Identify which cell holds the provided text, then report its [x, y] central coordinate. 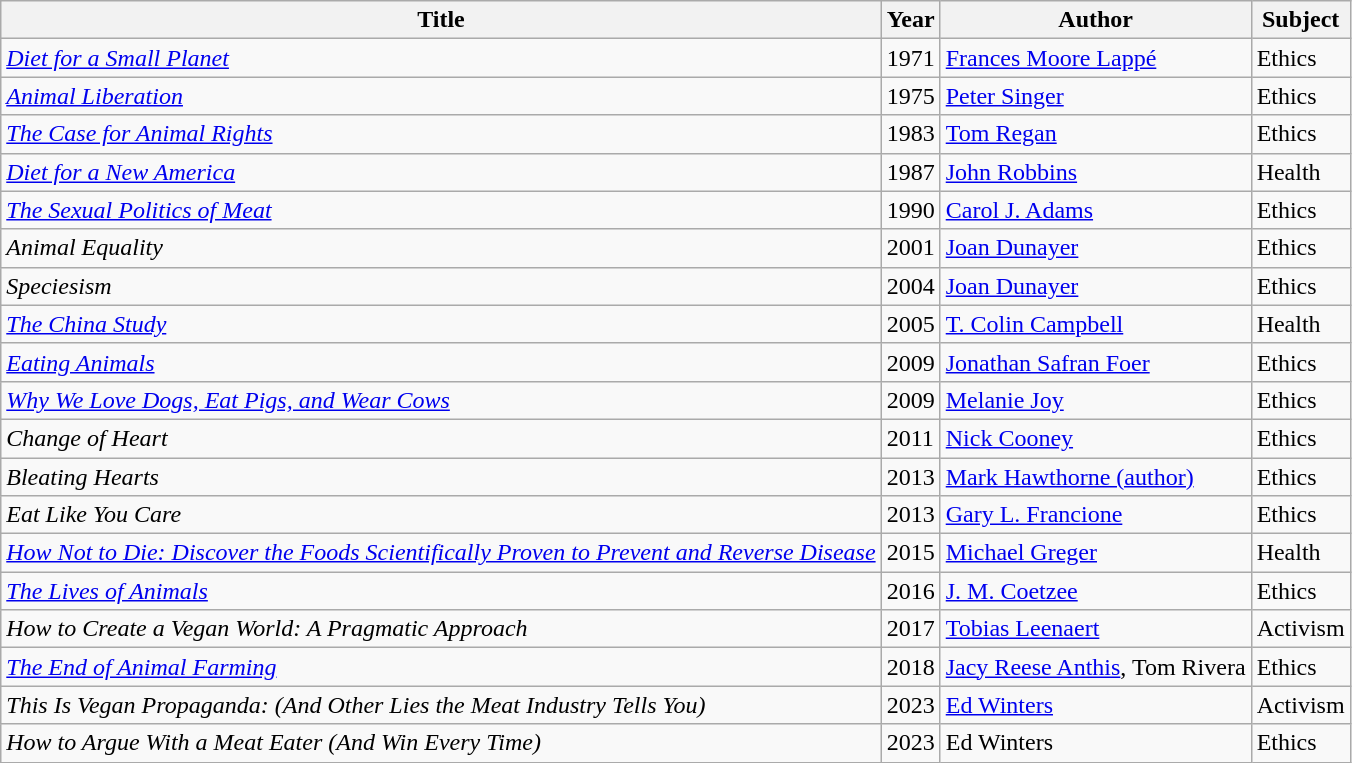
Diet for a Small Planet [441, 58]
2005 [910, 324]
Eating Animals [441, 362]
How Not to Die: Discover the Foods Scientifically Proven to Prevent and Reverse Disease [441, 553]
Jonathan Safran Foer [1096, 362]
John Robbins [1096, 172]
Melanie Joy [1096, 400]
Change of Heart [441, 438]
2016 [910, 591]
Subject [1300, 20]
Nick Cooney [1096, 438]
2004 [910, 286]
2018 [910, 667]
How to Create a Vegan World: A Pragmatic Approach [441, 629]
2015 [910, 553]
Michael Greger [1096, 553]
J. M. Coetzee [1096, 591]
Author [1096, 20]
1971 [910, 58]
Frances Moore Lappé [1096, 58]
Animal Liberation [441, 96]
Jacy Reese Anthis, Tom Rivera [1096, 667]
1990 [910, 210]
The China Study [441, 324]
The End of Animal Farming [441, 667]
Diet for a New America [441, 172]
Tobias Leenaert [1096, 629]
2001 [910, 248]
Animal Equality [441, 248]
Title [441, 20]
2011 [910, 438]
Eat Like You Care [441, 515]
The Case for Animal Rights [441, 134]
T. Colin Campbell [1096, 324]
Gary L. Francione [1096, 515]
Bleating Hearts [441, 477]
Year [910, 20]
Mark Hawthorne (author) [1096, 477]
The Lives of Animals [441, 591]
How to Argue With a Meat Eater (And Win Every Time) [441, 743]
This Is Vegan Propaganda: (And Other Lies the Meat Industry Tells You) [441, 705]
Carol J. Adams [1096, 210]
2017 [910, 629]
Tom Regan [1096, 134]
1983 [910, 134]
Peter Singer [1096, 96]
1975 [910, 96]
The Sexual Politics of Meat [441, 210]
Speciesism [441, 286]
1987 [910, 172]
Why We Love Dogs, Eat Pigs, and Wear Cows [441, 400]
